From the cell containing the given text, extract its center point as (x, y) coordinate. 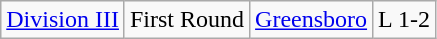
Greensboro (312, 20)
First Round (186, 20)
L 1-2 (404, 20)
Division III (63, 20)
